Scan for the cell matching the given text and deliver its (x, y) coordinate at center. 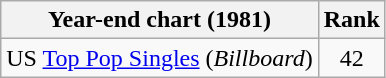
Rank (352, 20)
42 (352, 58)
US Top Pop Singles (Billboard) (160, 58)
Year-end chart (1981) (160, 20)
